Identify which cell holds the provided text, then report its [X, Y] central coordinate. 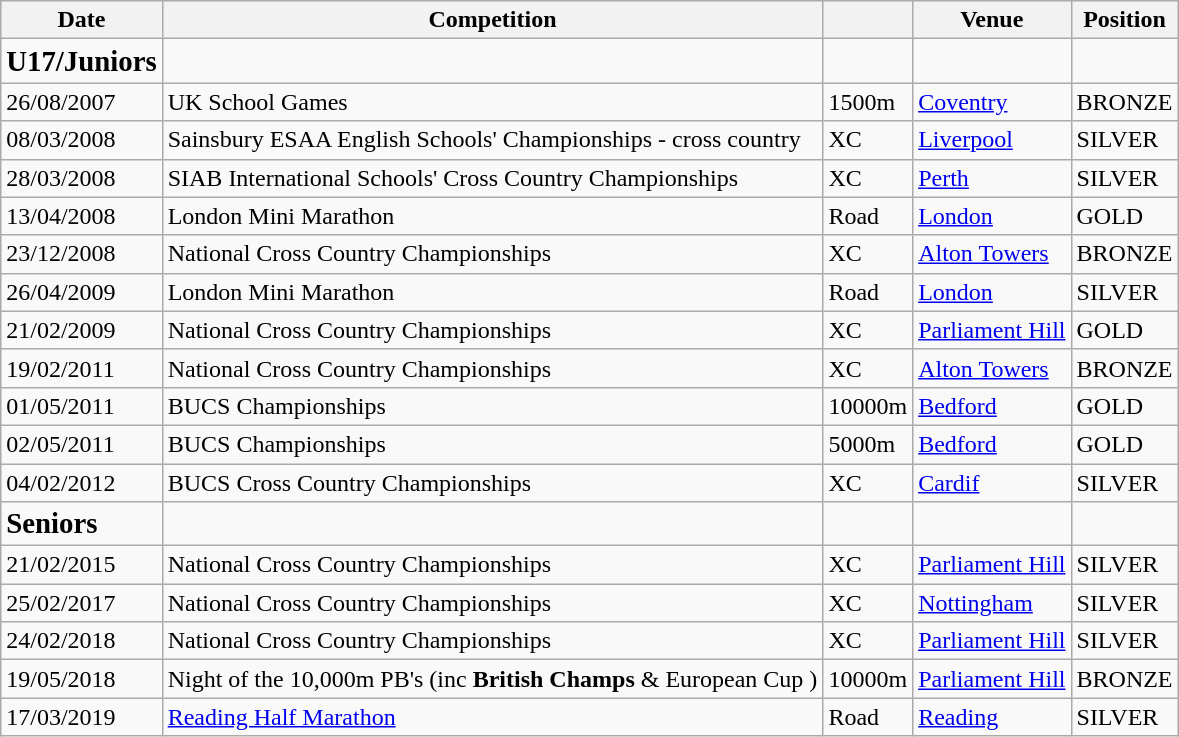
21/02/2009 [82, 330]
Nottingham [992, 603]
19/05/2018 [82, 679]
21/02/2015 [82, 565]
25/02/2017 [82, 603]
Coventry [992, 102]
SIAB International Schools' Cross Country Championships [492, 178]
26/08/2007 [82, 102]
Competition [492, 20]
23/12/2008 [82, 254]
17/03/2019 [82, 717]
04/02/2012 [82, 483]
BUCS Cross Country Championships [492, 483]
26/04/2009 [82, 292]
Perth [992, 178]
19/02/2011 [82, 368]
Cardif [992, 483]
Seniors [82, 524]
Reading Half Marathon [492, 717]
Liverpool [992, 140]
1500m [868, 102]
08/03/2008 [82, 140]
13/04/2008 [82, 216]
5000m [868, 444]
28/03/2008 [82, 178]
02/05/2011 [82, 444]
Date [82, 20]
24/02/2018 [82, 641]
Reading [992, 717]
01/05/2011 [82, 406]
Night of the 10,000m PB's (inc British Champs & European Cup ) [492, 679]
UK School Games [492, 102]
U17/Juniors [82, 61]
Sainsbury ESAA English Schools' Championships - cross country [492, 140]
Position [1124, 20]
Venue [992, 20]
